Identify which cell holds the provided text, then report its [X, Y] central coordinate. 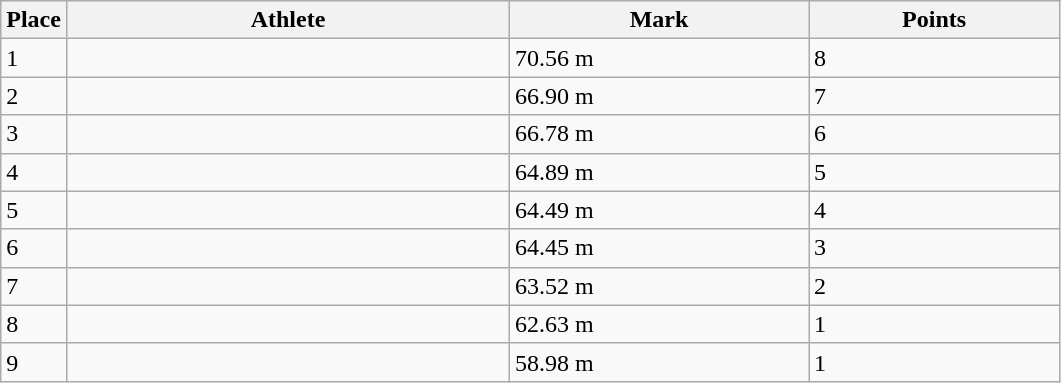
64.89 m [660, 172]
70.56 m [660, 58]
Mark [660, 20]
63.52 m [660, 286]
Points [934, 20]
66.90 m [660, 96]
58.98 m [660, 362]
62.63 m [660, 324]
64.45 m [660, 248]
64.49 m [660, 210]
66.78 m [660, 134]
Place [34, 20]
Athlete [288, 20]
9 [34, 362]
